Determine the [x, y] coordinate at the center of the cell enclosing the given text.  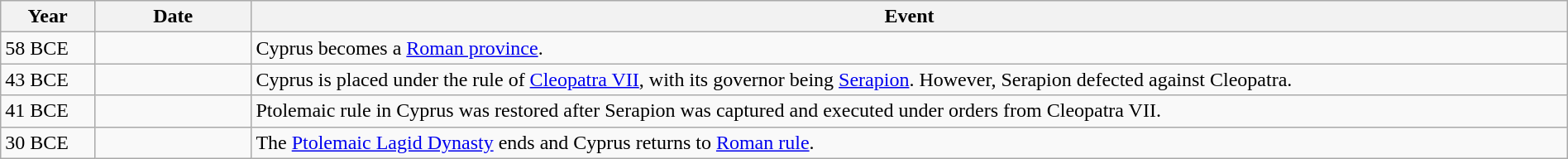
43 BCE [48, 79]
Event [910, 17]
Ptolemaic rule in Cyprus was restored after Serapion was captured and executed under orders from Cleopatra VII. [910, 111]
The Ptolemaic Lagid Dynasty ends and Cyprus returns to Roman rule. [910, 142]
Year [48, 17]
Cyprus becomes a Roman province. [910, 48]
Date [172, 17]
30 BCE [48, 142]
58 BCE [48, 48]
41 BCE [48, 111]
Cyprus is placed under the rule of Cleopatra VII, with its governor being Serapion. However, Serapion defected against Cleopatra. [910, 79]
